Capture the cell that displays the provided text and extract its [X, Y] central coordinate. 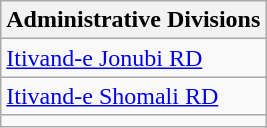
Itivand-e Jonubi RD [134, 58]
Itivand-e Shomali RD [134, 96]
Administrative Divisions [134, 20]
